Extract the (X, Y) coordinate from the center of the cell holding the provided text.  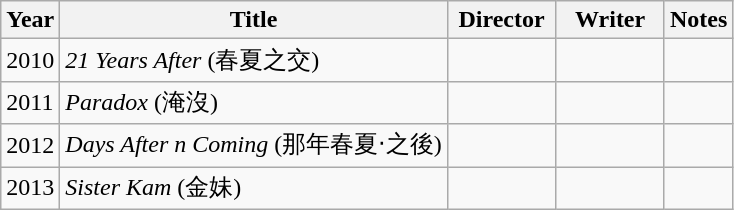
2011 (30, 102)
Sister Kam (金妹) (254, 188)
21 Years After (春夏之交) (254, 60)
2013 (30, 188)
Writer (610, 20)
Paradox (淹沒) (254, 102)
Notes (698, 20)
Title (254, 20)
Year (30, 20)
Days After n Coming (那年春夏‧之後) (254, 146)
2010 (30, 60)
2012 (30, 146)
Director (502, 20)
